Return (X, Y) of the center of cell containing provided text 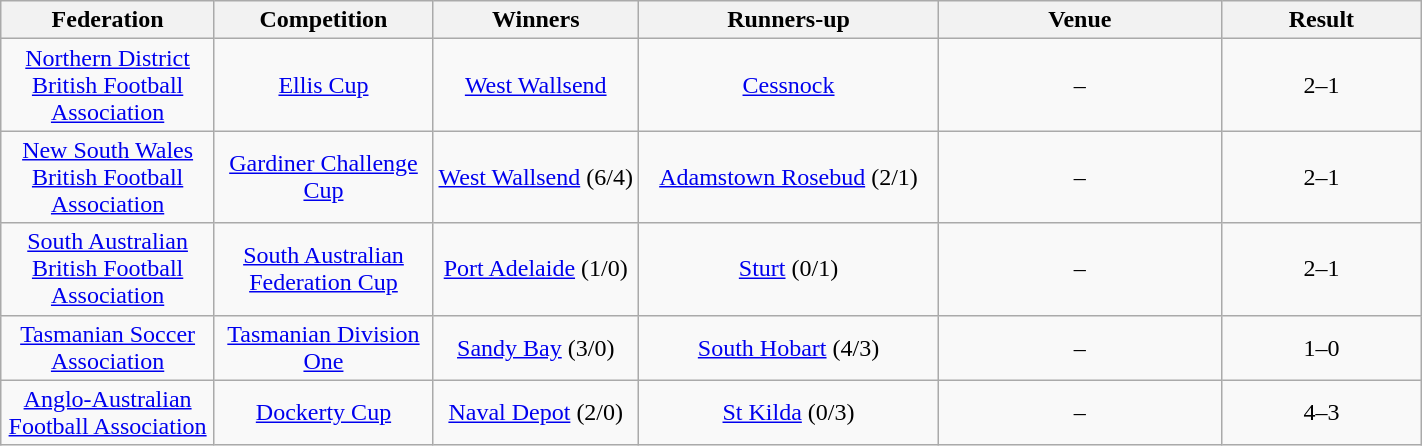
Federation (108, 20)
Venue (1080, 20)
Result (1322, 20)
Naval Depot (2/0) (535, 412)
Northern District British Football Association (108, 85)
Cessnock (788, 85)
South Australian Federation Cup (323, 269)
West Wallsend (6/4) (535, 177)
South Australian British Football Association (108, 269)
Port Adelaide (1/0) (535, 269)
St Kilda (0/3) (788, 412)
Sturt (0/1) (788, 269)
Ellis Cup (323, 85)
West Wallsend (535, 85)
4–3 (1322, 412)
Anglo-Australian Football Association (108, 412)
Tasmanian Division One (323, 348)
Gardiner Challenge Cup (323, 177)
Winners (535, 20)
South Hobart (4/3) (788, 348)
New South Wales British Football Association (108, 177)
Sandy Bay (3/0) (535, 348)
Tasmanian Soccer Association (108, 348)
Adamstown Rosebud (2/1) (788, 177)
Competition (323, 20)
Runners-up (788, 20)
1–0 (1322, 348)
Dockerty Cup (323, 412)
